Extract the (X, Y) coordinate from the center of the cell holding the provided text.  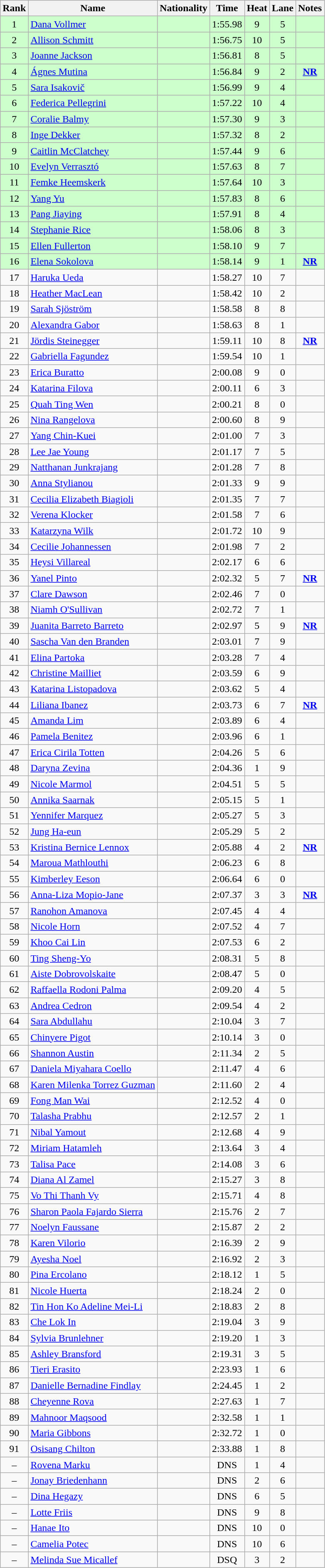
2:18.24 (227, 1291)
2:01.33 (227, 483)
2:02.46 (227, 594)
Femke Heemskerk (93, 182)
2:07.37 (227, 895)
2:12.57 (227, 1116)
25 (14, 404)
Cheyenne Rova (93, 1401)
77 (14, 1227)
43 (14, 689)
Notes (310, 8)
Ágnes Mutina (93, 72)
Clare Dawson (93, 594)
29 (14, 467)
2:15.87 (227, 1227)
2:03.62 (227, 689)
78 (14, 1243)
Aiste Dobrovolskaite (93, 974)
Niamh O'Sullivan (93, 610)
Diana Al Zamel (93, 1180)
81 (14, 1291)
Raffaella Rodoni Palma (93, 990)
64 (14, 1021)
1:58.27 (227, 277)
1:57.44 (227, 151)
60 (14, 958)
2:02.17 (227, 562)
2:33.88 (227, 1449)
39 (14, 626)
Alexandra Gabor (93, 325)
2:05.88 (227, 847)
Annika Saarnak (93, 800)
90 (14, 1433)
33 (14, 531)
2:12.68 (227, 1132)
Katarzyna Wilk (93, 531)
Fong Man Wai (93, 1101)
Camelia Potec (93, 1544)
1:56.75 (227, 40)
Mahnoor Maqsood (93, 1417)
Rank (14, 8)
2:08.31 (227, 958)
2:00.11 (227, 388)
2:16.39 (227, 1243)
48 (14, 768)
Talasha Prabhu (93, 1116)
Anna-Liza Mopio-Jane (93, 895)
76 (14, 1212)
2:01.00 (227, 435)
Kimberley Eeson (93, 879)
40 (14, 641)
52 (14, 831)
2:08.47 (227, 974)
Ashley Bransford (93, 1354)
30 (14, 483)
2:15.71 (227, 1195)
Jonay Briedenhann (93, 1481)
45 (14, 721)
DSQ (227, 1560)
86 (14, 1370)
Heather MacLean (93, 293)
87 (14, 1385)
Sascha Van den Branden (93, 641)
2:16.92 (227, 1259)
Miriam Hatamleh (93, 1148)
2:02.32 (227, 578)
2:15.27 (227, 1180)
Verena Klocker (93, 515)
35 (14, 562)
27 (14, 435)
2:04.51 (227, 784)
Maroua Mathlouthi (93, 863)
1:57.30 (227, 119)
Sylvia Brunlehner (93, 1338)
91 (14, 1449)
Joanne Jackson (93, 56)
Name (93, 8)
2:09.20 (227, 990)
Nicole Marmol (93, 784)
Erica Buratto (93, 372)
2:19.04 (227, 1322)
2:12.52 (227, 1101)
82 (14, 1306)
1:57.83 (227, 198)
63 (14, 1006)
2:05.29 (227, 831)
Karen Vilorio (93, 1243)
2:00.08 (227, 372)
69 (14, 1101)
2:18.83 (227, 1306)
Juanita Barreto Barreto (93, 626)
2:00.21 (227, 404)
Lotte Friis (93, 1512)
Nina Rangelova (93, 420)
Nationality (184, 8)
Sara Abdullahu (93, 1021)
Pang Jiaying (93, 214)
2:15.76 (227, 1212)
23 (14, 372)
1:58.06 (227, 230)
1:56.81 (227, 56)
22 (14, 356)
1:55.98 (227, 24)
46 (14, 737)
14 (14, 230)
79 (14, 1259)
Elena Sokolova (93, 262)
75 (14, 1195)
Chinyere Pigot (93, 1037)
1:56.84 (227, 72)
Federica Pellegrini (93, 103)
15 (14, 246)
Katarina Filova (93, 388)
Shannon Austin (93, 1053)
1:58.58 (227, 309)
2:27.63 (227, 1401)
Lane (283, 8)
Che Lok In (93, 1322)
37 (14, 594)
Rovena Marku (93, 1464)
Sara Isakovič (93, 87)
49 (14, 784)
1:57.32 (227, 135)
66 (14, 1053)
28 (14, 451)
Stephanie Rice (93, 230)
2:04.36 (227, 768)
Tin Hon Ko Adeline Mei-Li (93, 1306)
Allison Schmitt (93, 40)
Khoo Cai Lin (93, 942)
13 (14, 214)
Vo Thi Thanh Vy (93, 1195)
Amanda Lim (93, 721)
Tieri Erasito (93, 1370)
2:01.17 (227, 451)
68 (14, 1085)
Cecilie Johannessen (93, 547)
36 (14, 578)
Dina Hegazy (93, 1496)
Daryna Zevina (93, 768)
2:24.45 (227, 1385)
41 (14, 657)
Yang Chin-Kuei (93, 435)
2:10.04 (227, 1021)
Danielle Bernadine Findlay (93, 1385)
2:19.31 (227, 1354)
Yennifer Marquez (93, 816)
Caitlin McClatchey (93, 151)
Yanel Pinto (93, 578)
56 (14, 895)
Ellen Fullerton (93, 246)
1:58.63 (227, 325)
2:32.72 (227, 1433)
2:19.20 (227, 1338)
2:05.15 (227, 800)
Inge Dekker (93, 135)
Erica Cirila Totten (93, 752)
2:05.27 (227, 816)
2:02.72 (227, 610)
Hanae Ito (93, 1528)
34 (14, 547)
1:58.42 (227, 293)
89 (14, 1417)
Osisang Chilton (93, 1449)
67 (14, 1069)
Andrea Cedron (93, 1006)
61 (14, 974)
88 (14, 1401)
2:01.28 (227, 467)
Dana Vollmer (93, 24)
1:57.64 (227, 182)
2:07.53 (227, 942)
2:00.60 (227, 420)
85 (14, 1354)
2:06.23 (227, 863)
Jung Ha-eun (93, 831)
2:01.98 (227, 547)
Katarina Listopadova (93, 689)
Ting Sheng-Yo (93, 958)
1:58.14 (227, 262)
Lee Jae Young (93, 451)
2:13.64 (227, 1148)
55 (14, 879)
2:07.52 (227, 926)
Pamela Benitez (93, 737)
84 (14, 1338)
2:18.12 (227, 1275)
Melinda Sue Micallef (93, 1560)
2:09.54 (227, 1006)
2:10.14 (227, 1037)
2:07.45 (227, 910)
51 (14, 816)
26 (14, 420)
62 (14, 990)
Jördis Steinegger (93, 341)
11 (14, 182)
Quah Ting Wen (93, 404)
Talisa Pace (93, 1164)
Gabriella Fagundez (93, 356)
Pina Ercolano (93, 1275)
38 (14, 610)
58 (14, 926)
42 (14, 673)
2:03.01 (227, 641)
83 (14, 1322)
2:06.64 (227, 879)
71 (14, 1132)
19 (14, 309)
53 (14, 847)
Nibal Yamout (93, 1132)
Yang Yu (93, 198)
74 (14, 1180)
1:59.54 (227, 356)
2:11.60 (227, 1085)
2:03.89 (227, 721)
16 (14, 262)
Elina Partoka (93, 657)
Nicole Horn (93, 926)
Noelyn Faussane (93, 1227)
Daniela Miyahara Coello (93, 1069)
12 (14, 198)
54 (14, 863)
Sarah Sjöström (93, 309)
1:57.22 (227, 103)
2:03.59 (227, 673)
Heat (257, 8)
59 (14, 942)
2:03.73 (227, 705)
65 (14, 1037)
2:01.58 (227, 515)
Karen Milenka Torrez Guzman (93, 1085)
70 (14, 1116)
2:11.34 (227, 1053)
57 (14, 910)
47 (14, 752)
17 (14, 277)
2:23.93 (227, 1370)
Liliana Ibanez (93, 705)
Anna Stylianou (93, 483)
Natthanan Junkrajang (93, 467)
50 (14, 800)
1:57.63 (227, 166)
Ayesha Noel (93, 1259)
80 (14, 1275)
20 (14, 325)
1:56.99 (227, 87)
Maria Gibbons (93, 1433)
Coralie Balmy (93, 119)
2:03.96 (227, 737)
32 (14, 515)
73 (14, 1164)
Ranohon Amanova (93, 910)
1:58.10 (227, 246)
Haruka Ueda (93, 277)
24 (14, 388)
1:57.91 (227, 214)
72 (14, 1148)
21 (14, 341)
1:59.11 (227, 341)
31 (14, 499)
18 (14, 293)
2:32.58 (227, 1417)
Kristina Bernice Lennox (93, 847)
44 (14, 705)
Christine Mailliet (93, 673)
2:03.28 (227, 657)
Sharon Paola Fajardo Sierra (93, 1212)
2:01.72 (227, 531)
Time (227, 8)
2:01.35 (227, 499)
2:14.08 (227, 1164)
Heysi Villareal (93, 562)
2:04.26 (227, 752)
2:02.97 (227, 626)
Evelyn Verrasztó (93, 166)
2:11.47 (227, 1069)
Nicole Huerta (93, 1291)
Cecilia Elizabeth Biagioli (93, 499)
